Find where the given text appears and provide that cell's center as (X, Y) coordinate. 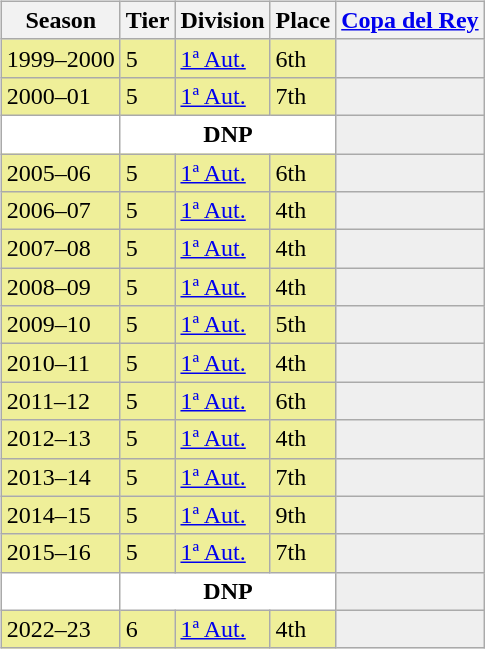
9th (303, 515)
Place (303, 20)
Division (222, 20)
2008–09 (60, 287)
2014–15 (60, 515)
1999–2000 (60, 58)
Copa del Rey (410, 20)
2022–23 (60, 629)
2000–01 (60, 96)
Season (60, 20)
2010–11 (60, 363)
2013–14 (60, 477)
5th (303, 325)
2015–16 (60, 553)
2011–12 (60, 401)
Tier (148, 20)
2009–10 (60, 325)
2006–07 (60, 211)
2012–13 (60, 439)
6 (148, 629)
2007–08 (60, 249)
2005–06 (60, 173)
